Return (x, y) of the center of cell containing provided text 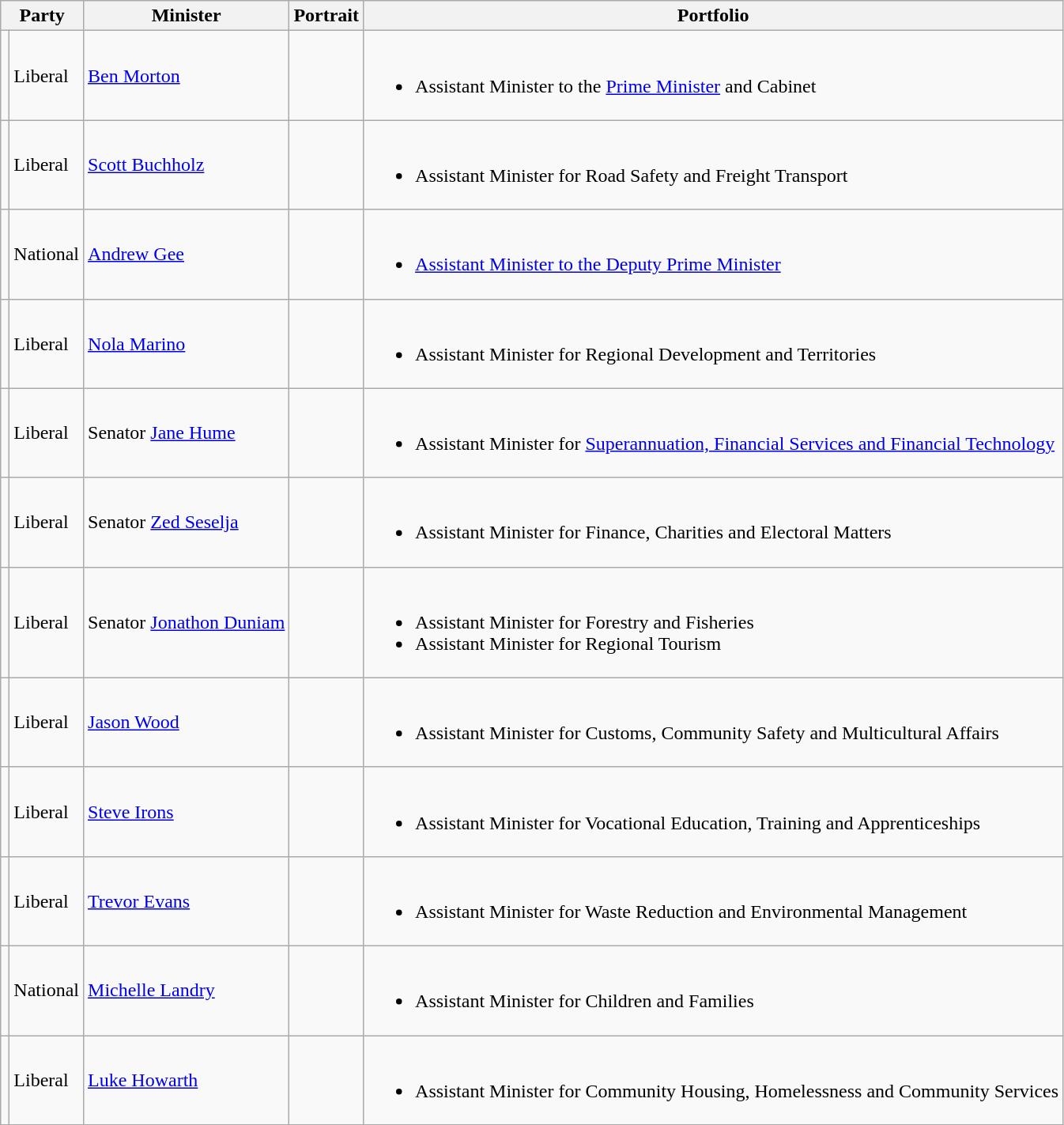
Assistant Minister to the Deputy Prime Minister (713, 255)
Portfolio (713, 16)
Nola Marino (187, 343)
Senator Jane Hume (187, 433)
Minister (187, 16)
Assistant Minister to the Prime Minister and Cabinet (713, 76)
Michelle Landry (187, 990)
Assistant Minister for Regional Development and Territories (713, 343)
Assistant Minister for Finance, Charities and Electoral Matters (713, 522)
Scott Buchholz (187, 164)
Assistant Minister for Community Housing, Homelessness and Community Services (713, 1080)
Assistant Minister for Waste Reduction and Environmental Management (713, 901)
Trevor Evans (187, 901)
Party (43, 16)
Jason Wood (187, 723)
Senator Zed Seselja (187, 522)
Assistant Minister for Customs, Community Safety and Multicultural Affairs (713, 723)
Assistant Minister for Vocational Education, Training and Apprenticeships (713, 811)
Steve Irons (187, 811)
Andrew Gee (187, 255)
Assistant Minister for Superannuation, Financial Services and Financial Technology (713, 433)
Portrait (326, 16)
Ben Morton (187, 76)
Luke Howarth (187, 1080)
Assistant Minister for Forestry and FisheriesAssistant Minister for Regional Tourism (713, 622)
Senator Jonathon Duniam (187, 622)
Assistant Minister for Road Safety and Freight Transport (713, 164)
Assistant Minister for Children and Families (713, 990)
